Return (X, Y) of the center of cell containing provided text 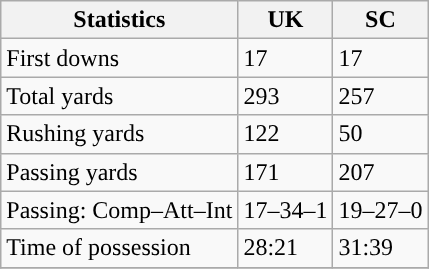
171 (286, 172)
31:39 (380, 248)
50 (380, 134)
28:21 (286, 248)
293 (286, 96)
Passing: Comp–Att–Int (120, 210)
UK (286, 20)
Rushing yards (120, 134)
207 (380, 172)
Statistics (120, 20)
SC (380, 20)
Time of possession (120, 248)
122 (286, 134)
First downs (120, 58)
19–27–0 (380, 210)
17–34–1 (286, 210)
Passing yards (120, 172)
Total yards (120, 96)
257 (380, 96)
